Search for the cell housing the specified text and yield its [x, y] center coordinate. 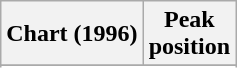
Chart (1996) [72, 34]
Peakposition [189, 34]
